Return the [x, y] coordinate for the center point of the cell that contains the specified text.  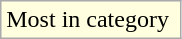
Most in category [91, 20]
